Scan for the cell matching the given text and deliver its [x, y] coordinate at center. 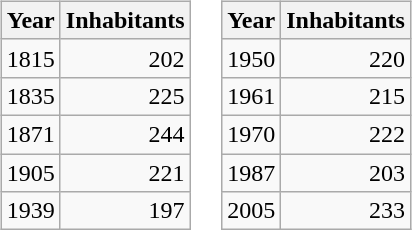
225 [125, 96]
244 [125, 134]
1871 [30, 134]
1987 [252, 173]
197 [125, 211]
2005 [252, 211]
221 [125, 173]
1970 [252, 134]
1835 [30, 96]
1905 [30, 173]
233 [346, 211]
215 [346, 96]
203 [346, 173]
222 [346, 134]
1961 [252, 96]
1950 [252, 58]
1939 [30, 211]
1815 [30, 58]
220 [346, 58]
202 [125, 58]
